Output the (X, Y) coordinate of the center of the cell containing the given text.  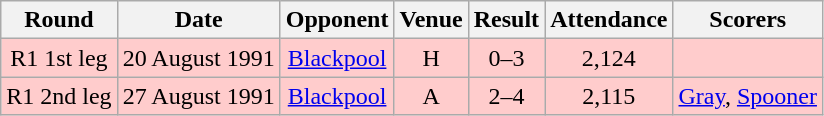
27 August 1991 (198, 96)
2,124 (609, 58)
Date (198, 20)
0–3 (506, 58)
Scorers (748, 20)
R1 2nd leg (59, 96)
Round (59, 20)
2–4 (506, 96)
2,115 (609, 96)
Gray, Spooner (748, 96)
Result (506, 20)
20 August 1991 (198, 58)
Attendance (609, 20)
R1 1st leg (59, 58)
H (431, 58)
Venue (431, 20)
A (431, 96)
Opponent (337, 20)
